Output the (x, y) coordinate of the center of the cell containing the given text.  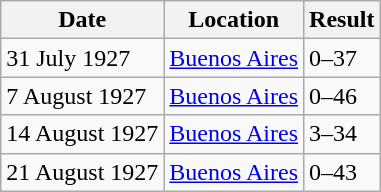
0–43 (342, 172)
7 August 1927 (82, 96)
14 August 1927 (82, 134)
21 August 1927 (82, 172)
Location (234, 20)
Result (342, 20)
31 July 1927 (82, 58)
0–46 (342, 96)
0–37 (342, 58)
Date (82, 20)
3–34 (342, 134)
